From the cell containing the given text, extract its center point as [X, Y] coordinate. 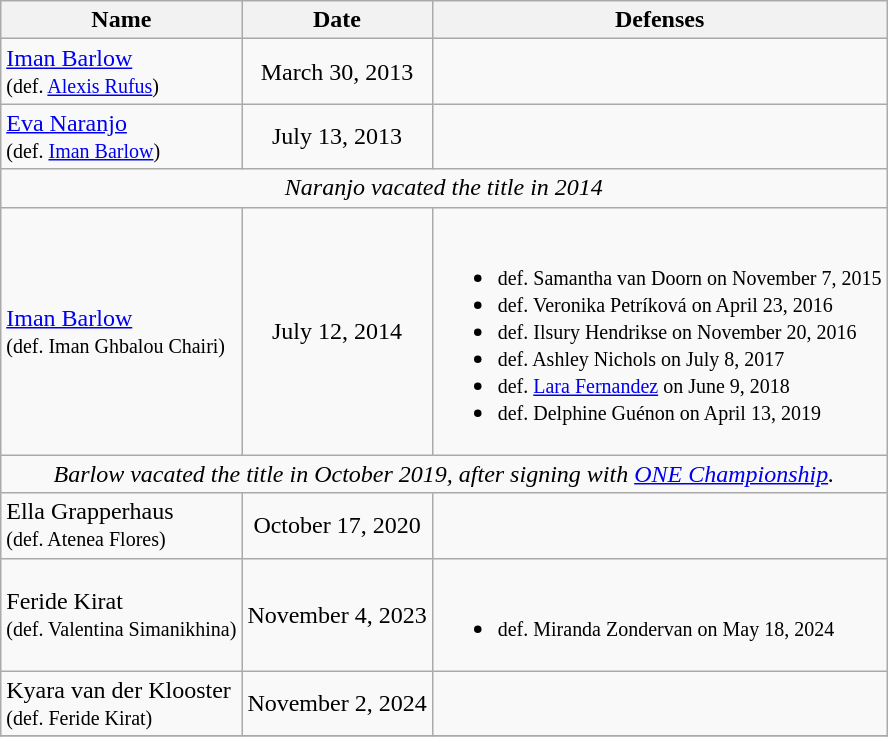
Barlow vacated the title in October 2019, after signing with ONE Championship. [444, 474]
October 17, 2020 [337, 526]
November 4, 2023 [337, 614]
def. Miranda Zondervan on May 18, 2024 [660, 614]
Date [337, 20]
July 13, 2013 [337, 136]
Feride Kirat (def. Valentina Simanikhina) [122, 614]
Eva Naranjo (def. Iman Barlow) [122, 136]
March 30, 2013 [337, 72]
Ella Grapperhaus (def. Atenea Flores) [122, 526]
Iman Barlow (def. Alexis Rufus) [122, 72]
Naranjo vacated the title in 2014 [444, 188]
November 2, 2024 [337, 704]
July 12, 2014 [337, 331]
Kyara van der Klooster (def. Feride Kirat) [122, 704]
Iman Barlow (def. Iman Ghbalou Chairi) [122, 331]
Name [122, 20]
Defenses [660, 20]
